For the text-containing cell, return its midpoint in (X, Y) coordinate format. 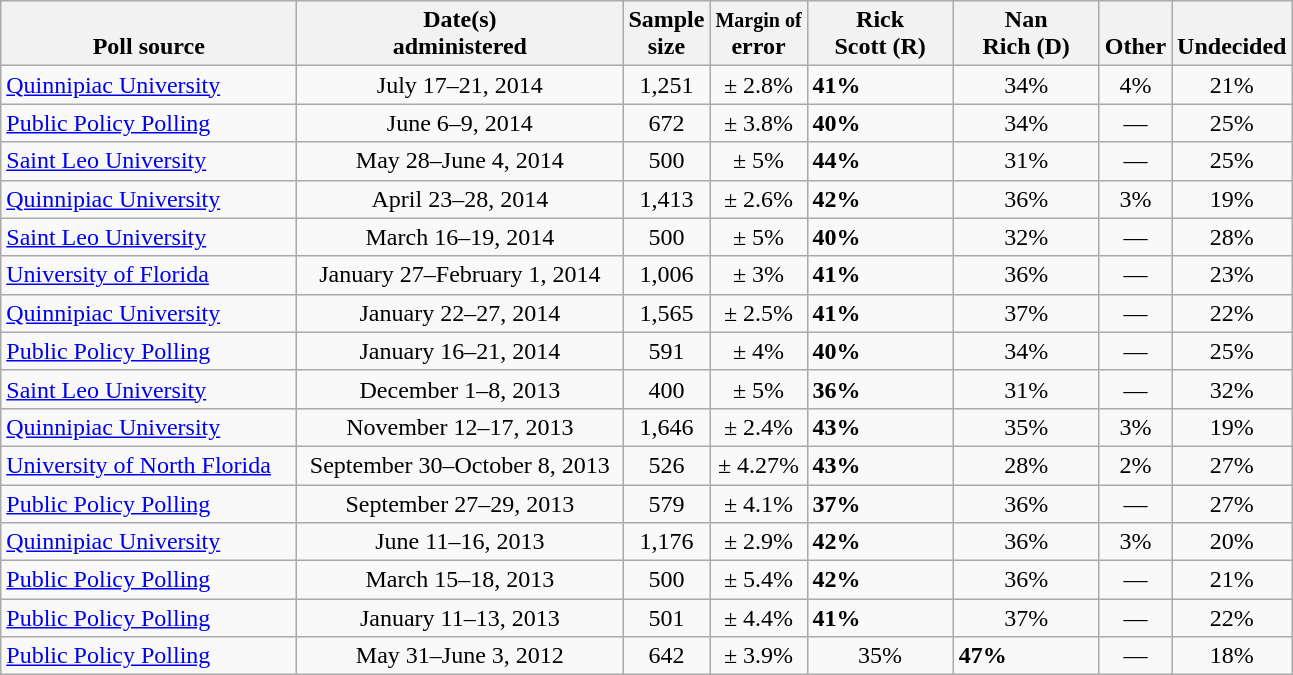
± 3.8% (758, 123)
Samplesize (666, 34)
± 2.6% (758, 199)
400 (666, 389)
1,565 (666, 313)
September 27–29, 2013 (460, 503)
672 (666, 123)
± 4.1% (758, 503)
642 (666, 656)
Date(s)administered (460, 34)
± 4.4% (758, 618)
44% (880, 161)
23% (1232, 275)
± 5.4% (758, 580)
526 (666, 465)
March 16–19, 2014 (460, 237)
2% (1135, 465)
September 30–October 8, 2013 (460, 465)
579 (666, 503)
± 2.5% (758, 313)
± 2.4% (758, 427)
± 2.8% (758, 85)
47% (1026, 656)
June 6–9, 2014 (460, 123)
May 28–June 4, 2014 (460, 161)
18% (1232, 656)
± 4.27% (758, 465)
± 3% (758, 275)
4% (1135, 85)
January 27–February 1, 2014 (460, 275)
Poll source (149, 34)
Margin oferror (758, 34)
20% (1232, 542)
1,413 (666, 199)
May 31–June 3, 2012 (460, 656)
January 11–13, 2013 (460, 618)
July 17–21, 2014 (460, 85)
December 1–8, 2013 (460, 389)
April 23–28, 2014 (460, 199)
501 (666, 618)
January 22–27, 2014 (460, 313)
RickScott (R) (880, 34)
1,176 (666, 542)
1,251 (666, 85)
± 3.9% (758, 656)
University of North Florida (149, 465)
University of Florida (149, 275)
January 16–21, 2014 (460, 351)
NanRich (D) (1026, 34)
1,006 (666, 275)
± 2.9% (758, 542)
1,646 (666, 427)
591 (666, 351)
Other (1135, 34)
June 11–16, 2013 (460, 542)
Undecided (1232, 34)
± 4% (758, 351)
March 15–18, 2013 (460, 580)
November 12–17, 2013 (460, 427)
